From the cell containing the given text, extract its center point as (X, Y) coordinate. 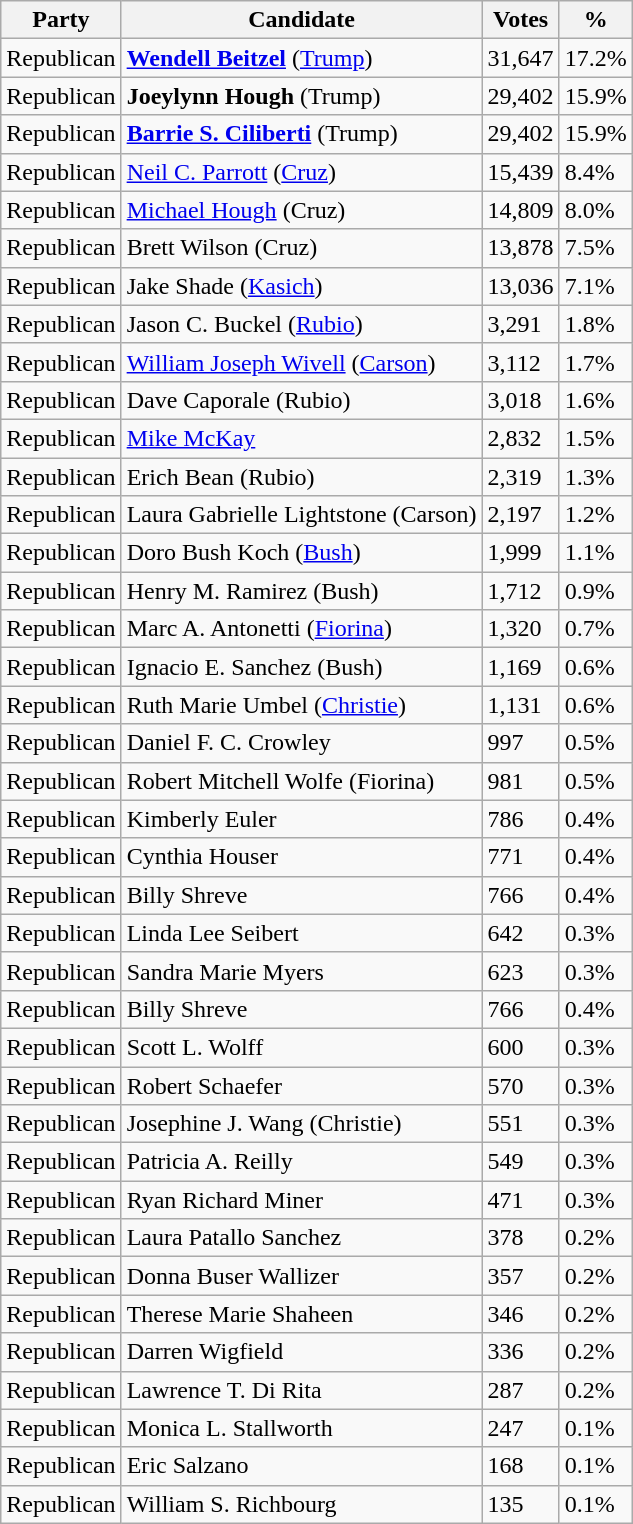
2,197 (520, 515)
Ryan Richard Miner (302, 1200)
Neil C. Parrott (Cruz) (302, 172)
Sandra Marie Myers (302, 971)
8.0% (596, 210)
Scott L. Wolff (302, 1047)
981 (520, 781)
William S. Richbourg (302, 1504)
623 (520, 971)
1,131 (520, 705)
13,036 (520, 286)
997 (520, 743)
1.7% (596, 362)
1.8% (596, 324)
Robert Mitchell Wolfe (Fiorina) (302, 781)
346 (520, 1314)
3,018 (520, 400)
Monica L. Stallworth (302, 1428)
31,647 (520, 58)
1,999 (520, 553)
Erich Bean (Rubio) (302, 477)
0.7% (596, 629)
600 (520, 1047)
Patricia A. Reilly (302, 1162)
Laura Gabrielle Lightstone (Carson) (302, 515)
549 (520, 1162)
336 (520, 1352)
135 (520, 1504)
Daniel F. C. Crowley (302, 743)
Kimberly Euler (302, 819)
1.3% (596, 477)
3,291 (520, 324)
8.4% (596, 172)
Candidate (302, 20)
Wendell Beitzel (Trump) (302, 58)
378 (520, 1238)
17.2% (596, 58)
1,712 (520, 591)
357 (520, 1276)
15,439 (520, 172)
Darren Wigfield (302, 1352)
Jake Shade (Kasich) (302, 286)
1.1% (596, 553)
Therese Marie Shaheen (302, 1314)
Votes (520, 20)
Cynthia Houser (302, 857)
287 (520, 1390)
1.5% (596, 438)
Michael Hough (Cruz) (302, 210)
Eric Salzano (302, 1466)
Robert Schaefer (302, 1085)
786 (520, 819)
Ignacio E. Sanchez (Bush) (302, 667)
551 (520, 1124)
168 (520, 1466)
14,809 (520, 210)
1,320 (520, 629)
William Joseph Wivell (Carson) (302, 362)
Ruth Marie Umbel (Christie) (302, 705)
1.2% (596, 515)
2,319 (520, 477)
570 (520, 1085)
7.5% (596, 248)
771 (520, 857)
Josephine J. Wang (Christie) (302, 1124)
1,169 (520, 667)
642 (520, 933)
Marc A. Antonetti (Fiorina) (302, 629)
Henry M. Ramirez (Bush) (302, 591)
Lawrence T. Di Rita (302, 1390)
Brett Wilson (Cruz) (302, 248)
7.1% (596, 286)
2,832 (520, 438)
Joeylynn Hough (Trump) (302, 96)
471 (520, 1200)
% (596, 20)
1.6% (596, 400)
Dave Caporale (Rubio) (302, 400)
Donna Buser Wallizer (302, 1276)
0.9% (596, 591)
Mike McKay (302, 438)
Doro Bush Koch (Bush) (302, 553)
13,878 (520, 248)
Laura Patallo Sanchez (302, 1238)
Linda Lee Seibert (302, 933)
3,112 (520, 362)
247 (520, 1428)
Party (61, 20)
Barrie S. Ciliberti (Trump) (302, 134)
Jason C. Buckel (Rubio) (302, 324)
